Return the [x, y] coordinate for the center point of the cell that contains the specified text.  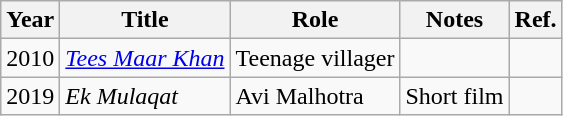
Avi Malhotra [315, 96]
2010 [30, 58]
Tees Maar Khan [145, 58]
Ek Mulaqat [145, 96]
Notes [454, 20]
Ref. [536, 20]
Teenage villager [315, 58]
Title [145, 20]
Role [315, 20]
Year [30, 20]
Short film [454, 96]
2019 [30, 96]
